Scan for the cell matching the given text and deliver its [x, y] coordinate at center. 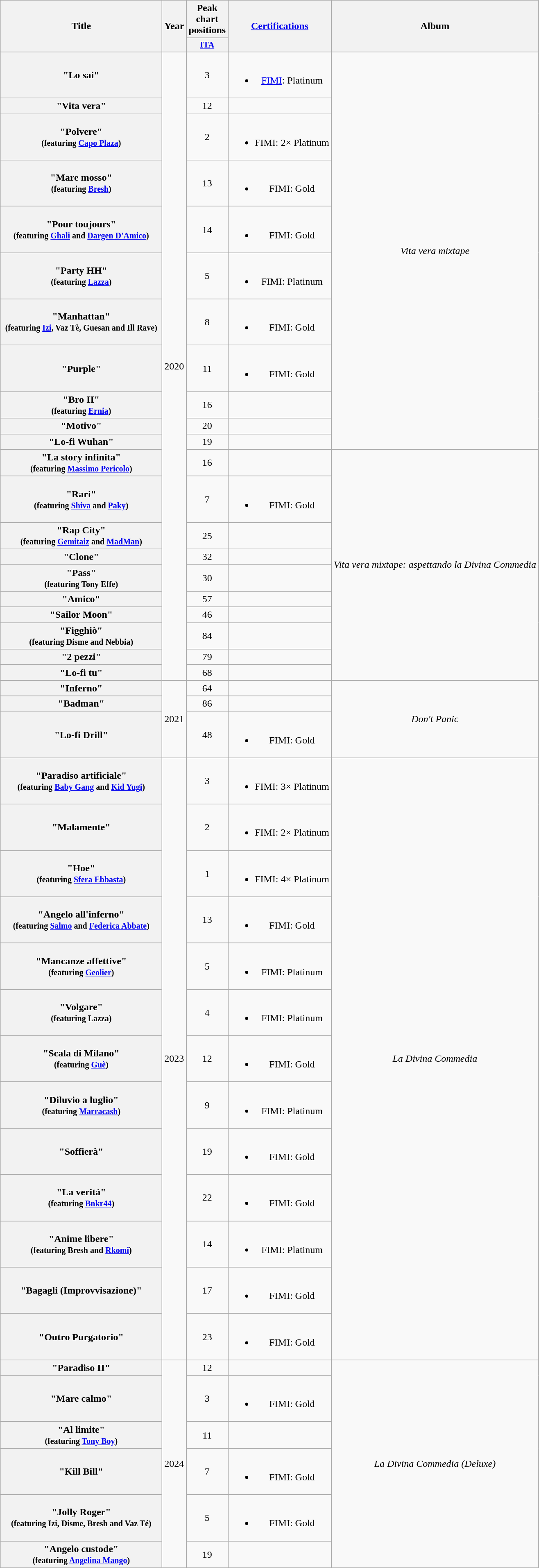
"Outro Purgatorio" [81, 1337]
"Jolly Roger"(featuring Izi, Disme, Bresh and Vaz Té) [81, 1518]
Year [174, 26]
"Clone" [81, 557]
Title [81, 26]
57 [207, 599]
"Lo-fi tu" [81, 673]
"Figghiò"(featuring Disme and Nebbia) [81, 636]
"Soffierà" [81, 1151]
22 [207, 1198]
9 [207, 1105]
"Polvere"(featuring Capo Plaza) [81, 137]
"Kill Bill" [81, 1471]
"Angelo custode"(featuring Angelina Mango) [81, 1554]
"Volgare"(featuring Lazza) [81, 1013]
32 [207, 557]
"La story infinita"(featuring Massimo Pericolo) [81, 463]
4 [207, 1013]
64 [207, 688]
"Pour toujours"(featuring Ghali and Dargen D'Amico) [81, 229]
"Bagagli (Improvvisazione)" [81, 1290]
"Al limite"(featuring Tony Boy) [81, 1435]
20 [207, 426]
Vita vera mixtape: aspettando la Divina Commedia [435, 565]
"Hoe"(featuring Sfera Ebbasta) [81, 873]
"La verità"(featuring Bnkr44) [81, 1198]
2024 [174, 1464]
"Party HH"(featuring Lazza) [81, 276]
"Mare mosso"(featuring Bresh) [81, 184]
23 [207, 1337]
Album [435, 26]
"Manhattan"(featuring Izi, Vaz Tè, Guesan and Ill Rave) [81, 322]
86 [207, 704]
"Badman" [81, 704]
"Amico" [81, 599]
30 [207, 578]
68 [207, 673]
"Motivo" [81, 426]
La Divina Commedia [435, 1059]
"Malamente" [81, 827]
"Purple" [81, 369]
2020 [174, 366]
"Bro II"(featuring Ernia) [81, 405]
"Paradiso artificiale"(featuring Baby Gang and Kid Yugi) [81, 781]
"Paradiso II" [81, 1368]
"Lo-fi Drill" [81, 735]
"Scala di Milano"(featuring Guè) [81, 1058]
La Divina Commedia (Deluxe) [435, 1464]
"Mare calmo" [81, 1398]
1 [207, 873]
"Sailor Moon" [81, 615]
Vita vera mixtape [435, 251]
Certifications [280, 26]
2021 [174, 719]
"Lo sai" [81, 75]
79 [207, 657]
"Rap City"(featuring Gemitaiz and MadMan) [81, 536]
"Lo-fi Wuhan" [81, 442]
"Mancanze affettive"(featuring Geolier) [81, 966]
2023 [174, 1059]
FIMI: 3× Platinum [280, 781]
"Inferno" [81, 688]
"Vita vera" [81, 106]
"Rari"(featuring Shiva and Paky) [81, 499]
"Anime libere"(featuring Bresh and Rkomi) [81, 1244]
"Diluvio a luglio"(featuring Marracash) [81, 1105]
ITA [207, 45]
84 [207, 636]
8 [207, 322]
Don't Panic [435, 719]
"2 pezzi" [81, 657]
17 [207, 1290]
25 [207, 536]
FIMI: 4× Platinum [280, 873]
"Pass"(featuring Tony Effe) [81, 578]
Peak chart positions [207, 19]
"Angelo all'inferno"(featuring Salmo and Federica Abbate) [81, 920]
46 [207, 615]
48 [207, 735]
